Find where the given text appears and provide that cell's center as (X, Y) coordinate. 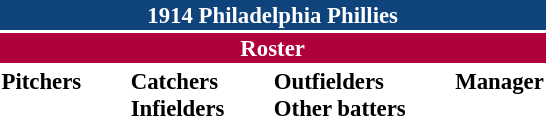
Roster (272, 48)
1914 Philadelphia Phillies (272, 15)
